Identify which cell holds the provided text, then report its [X, Y] central coordinate. 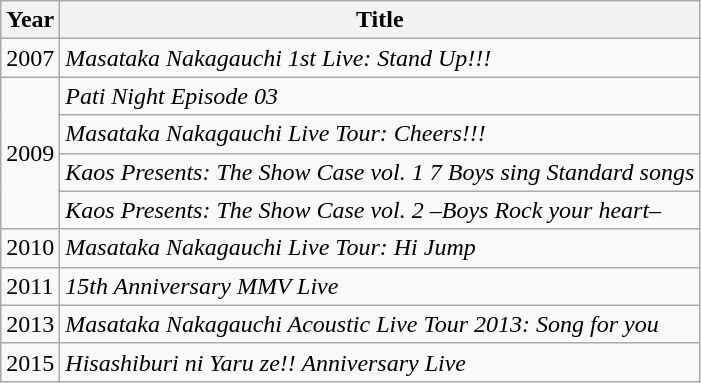
2013 [30, 324]
Title [380, 20]
Kaos Presents: The Show Case vol. 1 7 Boys sing Standard songs [380, 172]
15th Anniversary MMV Live [380, 286]
Pati Night Episode 03 [380, 96]
2009 [30, 153]
2015 [30, 362]
Masataka Nakagauchi Acoustic Live Tour 2013: Song for you [380, 324]
Kaos Presents: The Show Case vol. 2 –Boys Rock your heart– [380, 210]
2007 [30, 58]
Masataka Nakagauchi Live Tour: Cheers!!! [380, 134]
Masataka Nakagauchi 1st Live: Stand Up!!! [380, 58]
Masataka Nakagauchi Live Tour: Hi Jump [380, 248]
Year [30, 20]
2010 [30, 248]
Hisashiburi ni Yaru ze!! Anniversary Live [380, 362]
2011 [30, 286]
